Output the (X, Y) coordinate of the center of the cell containing the given text.  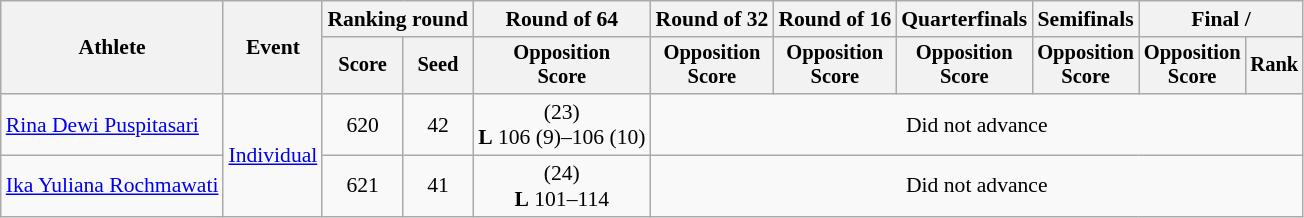
41 (438, 186)
620 (362, 124)
Athlete (112, 48)
Round of 16 (834, 19)
Ranking round (398, 19)
Seed (438, 66)
Round of 64 (562, 19)
Final / (1221, 19)
Individual (272, 155)
(23)L 106 (9)–106 (10) (562, 124)
Semifinals (1086, 19)
Score (362, 66)
42 (438, 124)
(24)L 101–114 (562, 186)
621 (362, 186)
Rina Dewi Puspitasari (112, 124)
Round of 32 (712, 19)
Quarterfinals (964, 19)
Event (272, 48)
Rank (1274, 66)
Ika Yuliana Rochmawati (112, 186)
